Scan for the cell matching the given text and deliver its [x, y] coordinate at center. 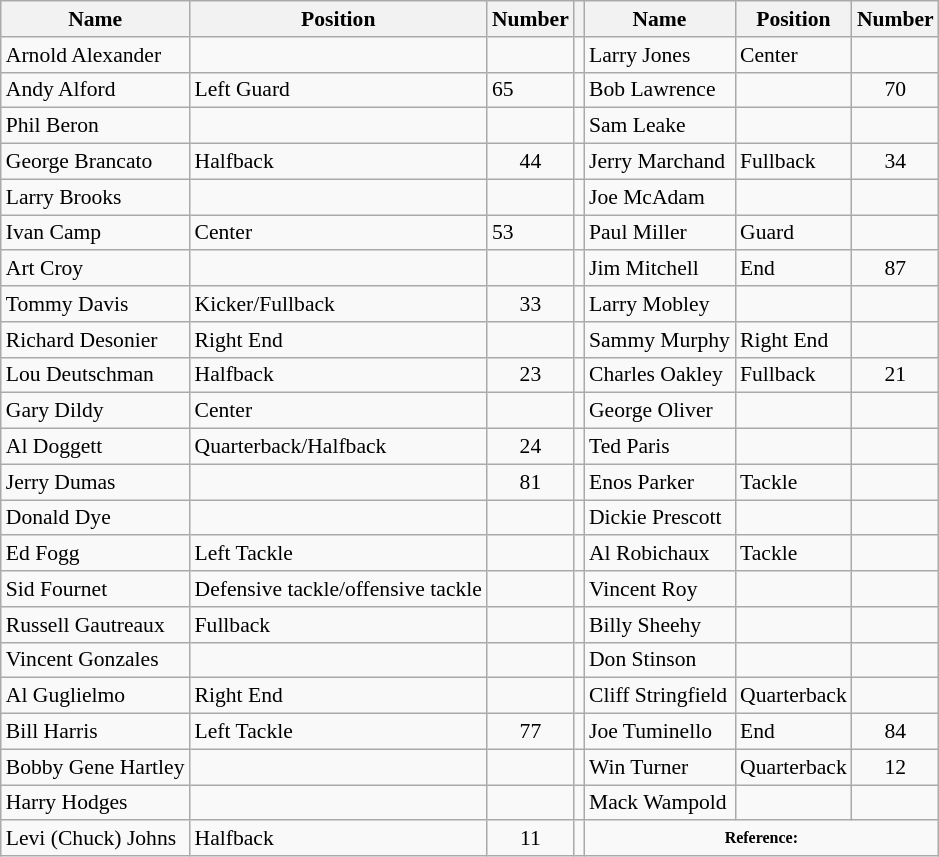
Gary Dildy [96, 411]
11 [530, 839]
Bob Lawrence [660, 90]
Enos Parker [660, 482]
Levi (Chuck) Johns [96, 839]
24 [530, 447]
23 [530, 375]
33 [530, 304]
Guard [794, 233]
Russell Gautreaux [96, 625]
George Oliver [660, 411]
12 [896, 767]
44 [530, 162]
Quarterback/Halfback [338, 447]
Left Guard [338, 90]
Win Turner [660, 767]
Paul Miller [660, 233]
Tommy Davis [96, 304]
Andy Alford [96, 90]
21 [896, 375]
Sid Fournet [96, 589]
Sam Leake [660, 126]
Don Stinson [660, 660]
81 [530, 482]
Al Doggett [96, 447]
Sammy Murphy [660, 340]
Larry Mobley [660, 304]
George Brancato [96, 162]
Al Guglielmo [96, 696]
70 [896, 90]
Al Robichaux [660, 554]
87 [896, 269]
Billy Sheehy [660, 625]
Ed Fogg [96, 554]
Joe McAdam [660, 197]
53 [530, 233]
Ted Paris [660, 447]
Dickie Prescott [660, 518]
Larry Jones [660, 55]
Bobby Gene Hartley [96, 767]
Bill Harris [96, 732]
Defensive tackle/offensive tackle [338, 589]
34 [896, 162]
77 [530, 732]
Lou Deutschman [96, 375]
Vincent Roy [660, 589]
Cliff Stringfield [660, 696]
Joe Tuminello [660, 732]
Ivan Camp [96, 233]
Harry Hodges [96, 803]
Vincent Gonzales [96, 660]
Arnold Alexander [96, 55]
Jim Mitchell [660, 269]
Larry Brooks [96, 197]
Richard Desonier [96, 340]
65 [530, 90]
Kicker/Fullback [338, 304]
Jerry Marchand [660, 162]
Donald Dye [96, 518]
Reference: [762, 839]
Mack Wampold [660, 803]
84 [896, 732]
Jerry Dumas [96, 482]
Charles Oakley [660, 375]
Phil Beron [96, 126]
Art Croy [96, 269]
